Capture the cell that displays the provided text and extract its [X, Y] central coordinate. 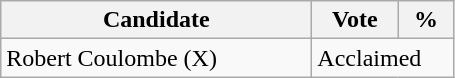
Vote [355, 20]
Robert Coulombe (X) [156, 58]
Acclaimed [383, 58]
Candidate [156, 20]
% [426, 20]
